Locate the cell with the specified text and output its (x, y) center coordinate. 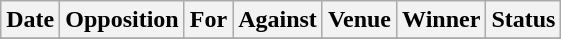
Winner (442, 20)
Status (524, 20)
For (208, 20)
Against (278, 20)
Date (30, 20)
Opposition (122, 20)
Venue (359, 20)
